Provide the (x, y) coordinate of the cell's center where the given text is located.  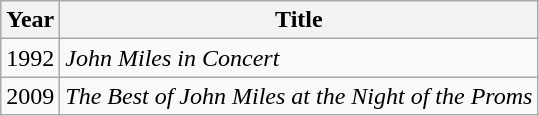
The Best of John Miles at the Night of the Proms (299, 96)
Title (299, 20)
John Miles in Concert (299, 58)
Year (30, 20)
1992 (30, 58)
2009 (30, 96)
